Locate the cell with the specified text and output its [x, y] center coordinate. 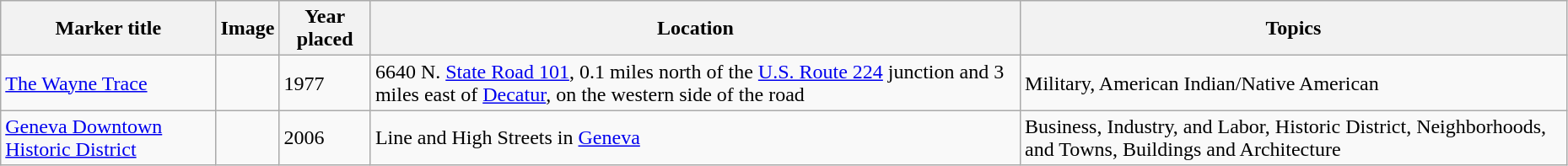
Geneva Downtown Historic District [108, 138]
Business, Industry, and Labor, Historic District, Neighborhoods, and Towns, Buildings and Architecture [1294, 138]
Location [695, 29]
Marker title [108, 29]
Military, American Indian/Native American [1294, 83]
Line and High Streets in Geneva [695, 138]
2006 [325, 138]
Image [248, 29]
6640 N. State Road 101, 0.1 miles north of the U.S. Route 224 junction and 3 miles east of Decatur, on the western side of the road [695, 83]
The Wayne Trace [108, 83]
Topics [1294, 29]
1977 [325, 83]
Year placed [325, 29]
